Provide the (X, Y) coordinate of the cell's center where the given text is located.  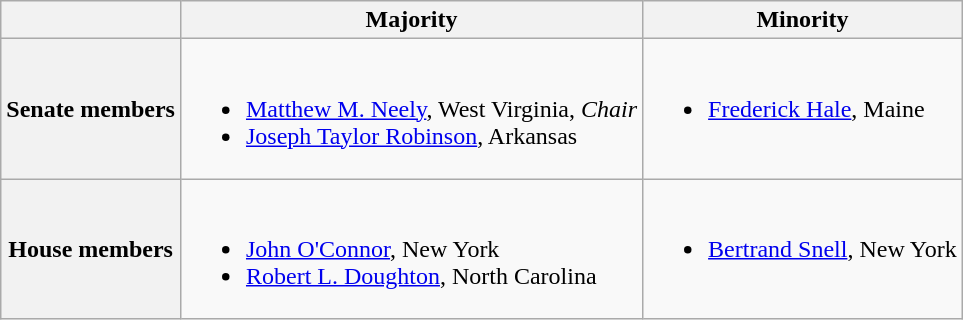
Senate members (91, 109)
John O'Connor, New YorkRobert L. Doughton, North Carolina (411, 249)
Bertrand Snell, New York (803, 249)
Minority (803, 20)
Matthew M. Neely, West Virginia, ChairJoseph Taylor Robinson, Arkansas (411, 109)
House members (91, 249)
Frederick Hale, Maine (803, 109)
Majority (411, 20)
